Pinpoint the cell where the given text exists, returning its (X, Y) midpoint coordinate. 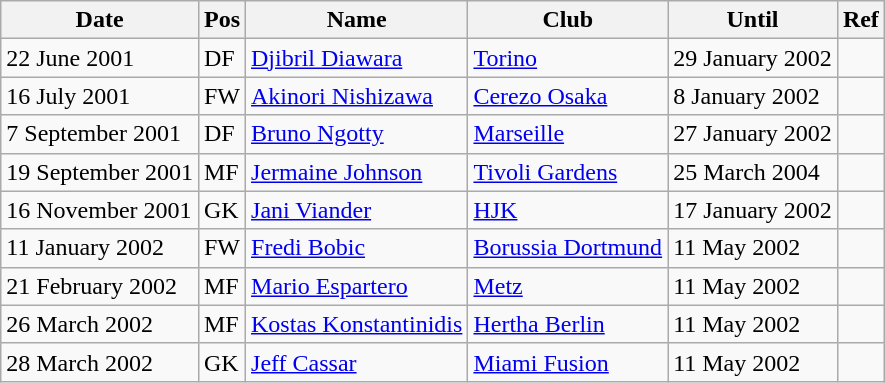
Jani Viander (357, 210)
11 January 2002 (100, 248)
Metz (568, 286)
28 March 2002 (100, 362)
HJK (568, 210)
Cerezo Osaka (568, 96)
Hertha Berlin (568, 324)
Bruno Ngotty (357, 134)
Miami Fusion (568, 362)
Pos (222, 20)
16 November 2001 (100, 210)
Until (753, 20)
21 February 2002 (100, 286)
16 July 2001 (100, 96)
Fredi Bobic (357, 248)
29 January 2002 (753, 58)
19 September 2001 (100, 172)
Akinori Nishizawa (357, 96)
Club (568, 20)
8 January 2002 (753, 96)
Torino (568, 58)
17 January 2002 (753, 210)
Borussia Dortmund (568, 248)
Date (100, 20)
Mario Espartero (357, 286)
Marseille (568, 134)
27 January 2002 (753, 134)
25 March 2004 (753, 172)
22 June 2001 (100, 58)
Ref (860, 20)
Jeff Cassar (357, 362)
Kostas Konstantinidis (357, 324)
Tivoli Gardens (568, 172)
Jermaine Johnson (357, 172)
Name (357, 20)
26 March 2002 (100, 324)
Djibril Diawara (357, 58)
7 September 2001 (100, 134)
